For the text-containing cell, return its midpoint in (X, Y) coordinate format. 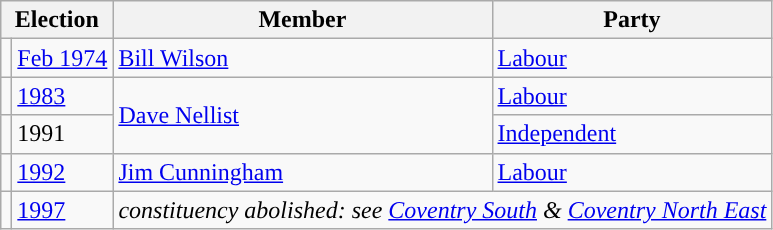
constituency abolished: see Coventry South & Coventry North East (442, 210)
Independent (632, 134)
1991 (62, 134)
Bill Wilson (302, 58)
Member (302, 20)
Feb 1974 (62, 58)
Party (632, 20)
Election (57, 20)
Jim Cunningham (302, 172)
1992 (62, 172)
Dave Nellist (302, 115)
1997 (62, 210)
1983 (62, 96)
